Return [X, Y] of the center of cell containing provided text 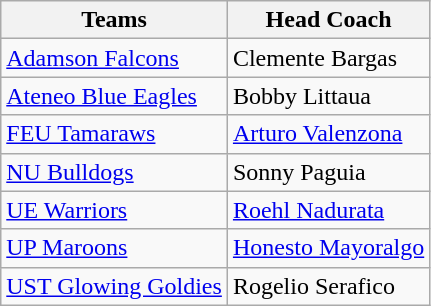
UST Glowing Goldies [114, 286]
UE Warriors [114, 210]
UP Maroons [114, 248]
Ateneo Blue Eagles [114, 96]
Teams [114, 20]
Arturo Valenzona [328, 134]
Head Coach [328, 20]
Roehl Nadurata [328, 210]
NU Bulldogs [114, 172]
Sonny Paguia [328, 172]
Bobby Littaua [328, 96]
Clemente Bargas [328, 58]
FEU Tamaraws [114, 134]
Honesto Mayoralgo [328, 248]
Rogelio Serafico [328, 286]
Adamson Falcons [114, 58]
